Find where the given text appears and provide that cell's center as [X, Y] coordinate. 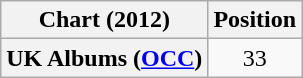
UK Albums (OCC) [104, 58]
Chart (2012) [104, 20]
33 [255, 58]
Position [255, 20]
